From the cell containing the given text, extract its center point as (X, Y) coordinate. 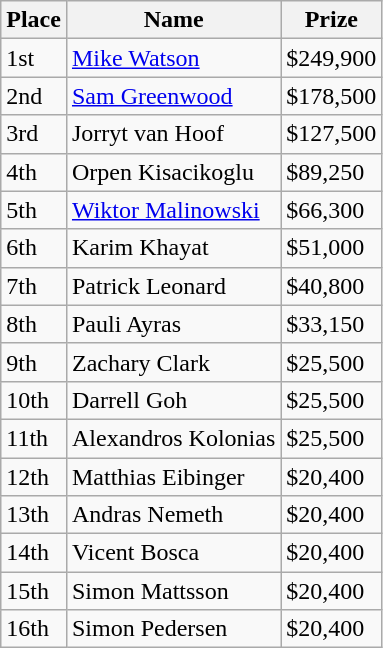
$178,500 (332, 96)
Karim Khayat (173, 248)
14th (34, 553)
Matthias Eibinger (173, 477)
Pauli Ayras (173, 324)
Simon Mattsson (173, 591)
Place (34, 20)
3rd (34, 134)
$40,800 (332, 286)
4th (34, 172)
15th (34, 591)
Vicent Bosca (173, 553)
7th (34, 286)
$51,000 (332, 248)
10th (34, 400)
16th (34, 629)
Zachary Clark (173, 362)
Andras Nemeth (173, 515)
$33,150 (332, 324)
Jorryt van Hoof (173, 134)
Simon Pedersen (173, 629)
$66,300 (332, 210)
11th (34, 438)
13th (34, 515)
$249,900 (332, 58)
Patrick Leonard (173, 286)
Sam Greenwood (173, 96)
Name (173, 20)
Prize (332, 20)
Orpen Kisacikoglu (173, 172)
6th (34, 248)
9th (34, 362)
$127,500 (332, 134)
8th (34, 324)
Wiktor Malinowski (173, 210)
Darrell Goh (173, 400)
5th (34, 210)
Alexandros Kolonias (173, 438)
12th (34, 477)
$89,250 (332, 172)
2nd (34, 96)
Mike Watson (173, 58)
1st (34, 58)
